Return (X, Y) of the center of cell containing provided text 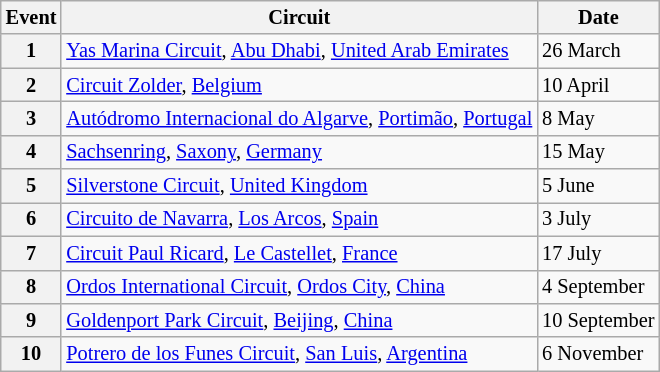
Circuit Paul Ricard, Le Castellet, France (299, 253)
6 November (598, 354)
Autódromo Internacional do Algarve, Portimão, Portugal (299, 118)
10 (32, 354)
Silverstone Circuit, United Kingdom (299, 186)
6 (32, 219)
5 (32, 186)
Potrero de los Funes Circuit, San Luis, Argentina (299, 354)
Circuito de Navarra, Los Arcos, Spain (299, 219)
Circuit (299, 17)
5 June (598, 186)
2 (32, 85)
17 July (598, 253)
7 (32, 253)
1 (32, 51)
3 July (598, 219)
8 (32, 287)
3 (32, 118)
Sachsenring, Saxony, Germany (299, 152)
Circuit Zolder, Belgium (299, 85)
Goldenport Park Circuit, Beijing, China (299, 320)
10 September (598, 320)
26 March (598, 51)
Event (32, 17)
10 April (598, 85)
8 May (598, 118)
Yas Marina Circuit, Abu Dhabi, United Arab Emirates (299, 51)
Ordos International Circuit, Ordos City, China (299, 287)
Date (598, 17)
4 September (598, 287)
15 May (598, 152)
4 (32, 152)
9 (32, 320)
